Output the [x, y] coordinate of the center of the cell containing the given text.  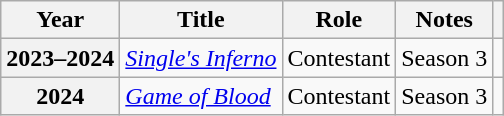
Year [60, 20]
Title [201, 20]
2024 [60, 96]
Role [339, 20]
Single's Inferno [201, 58]
Notes [444, 20]
Game of Blood [201, 96]
2023–2024 [60, 58]
